Search for the cell housing the specified text and yield its (x, y) center coordinate. 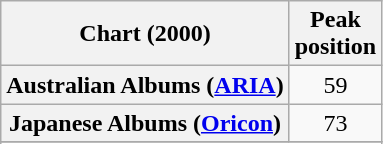
Chart (2000) (145, 34)
Japanese Albums (Oricon) (145, 123)
Australian Albums (ARIA) (145, 85)
73 (335, 123)
Peakposition (335, 34)
59 (335, 85)
